Return [X, Y] of the center of cell containing provided text 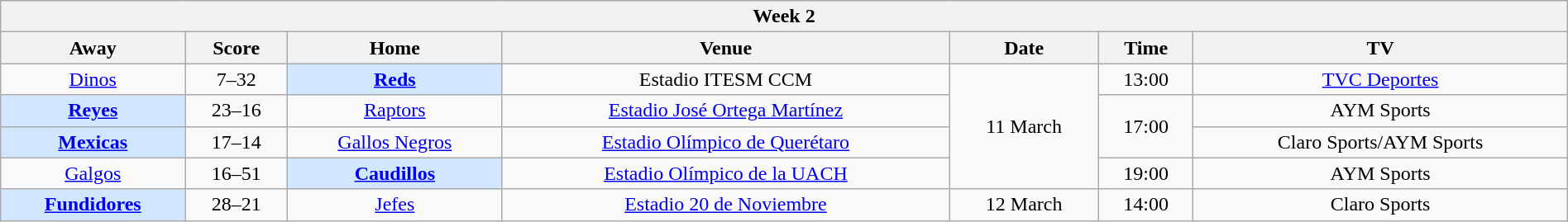
Date [1024, 48]
Reds [395, 79]
Home [395, 48]
Estadio José Ortega Martínez [726, 111]
Jefes [395, 205]
28–21 [237, 205]
19:00 [1146, 173]
Reyes [93, 111]
Estadio Olímpico de Querétaro [726, 142]
Away [93, 48]
7–32 [237, 79]
11 March [1024, 126]
Claro Sports/AYM Sports [1380, 142]
Venue [726, 48]
Gallos Negros [395, 142]
Time [1146, 48]
17–14 [237, 142]
TVC Deportes [1380, 79]
Raptors [395, 111]
Score [237, 48]
16–51 [237, 173]
Week 2 [784, 17]
Estadio ITESM CCM [726, 79]
23–16 [237, 111]
13:00 [1146, 79]
TV [1380, 48]
17:00 [1146, 126]
Caudillos [395, 173]
14:00 [1146, 205]
Dinos [93, 79]
12 March [1024, 205]
Galgos [93, 173]
Estadio Olímpico de la UACH [726, 173]
Mexicas [93, 142]
Estadio 20 de Noviembre [726, 205]
Claro Sports [1380, 205]
Fundidores [93, 205]
